Detect which cell encompasses the target text, then output its (x, y) center coordinate. 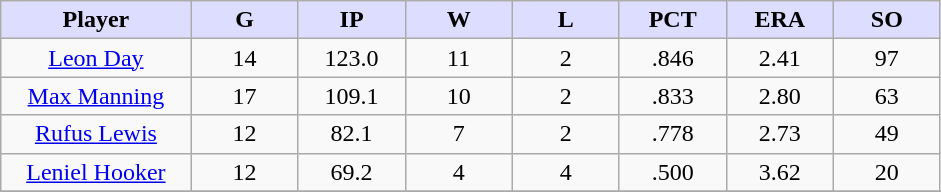
Max Manning (96, 96)
82.1 (352, 134)
69.2 (352, 172)
.500 (672, 172)
W (458, 20)
20 (886, 172)
Leon Day (96, 58)
G (244, 20)
Leniel Hooker (96, 172)
123.0 (352, 58)
7 (458, 134)
Player (96, 20)
.833 (672, 96)
11 (458, 58)
3.62 (780, 172)
SO (886, 20)
L (566, 20)
2.41 (780, 58)
97 (886, 58)
2.80 (780, 96)
IP (352, 20)
Rufus Lewis (96, 134)
ERA (780, 20)
.778 (672, 134)
109.1 (352, 96)
2.73 (780, 134)
PCT (672, 20)
10 (458, 96)
63 (886, 96)
14 (244, 58)
49 (886, 134)
17 (244, 96)
.846 (672, 58)
